Find where the given text appears and provide that cell's center as [X, Y] coordinate. 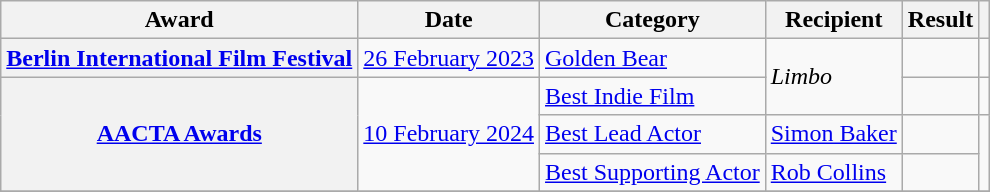
10 February 2024 [449, 134]
Recipient [834, 20]
Result [940, 20]
AACTA Awards [180, 134]
Award [180, 20]
Best Indie Film [653, 96]
Rob Collins [834, 172]
Simon Baker [834, 134]
Category [653, 20]
Best Supporting Actor [653, 172]
Best Lead Actor [653, 134]
Date [449, 20]
26 February 2023 [449, 58]
Golden Bear [653, 58]
Limbo [834, 77]
Berlin International Film Festival [180, 58]
